Search for the cell housing the specified text and yield its [x, y] center coordinate. 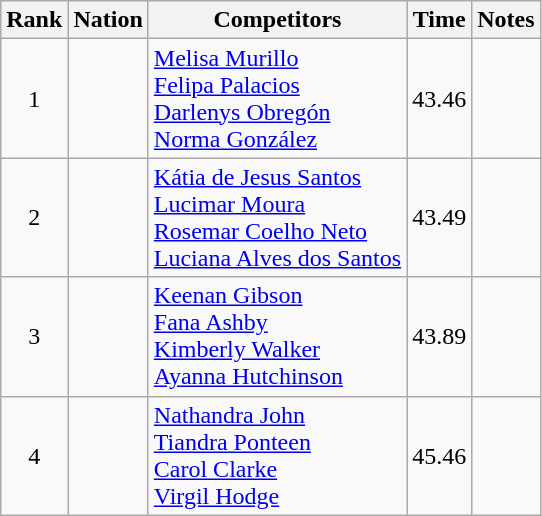
3 [34, 336]
4 [34, 456]
1 [34, 98]
Melisa MurilloFelipa PalaciosDarlenys ObregónNorma González [277, 98]
Time [440, 20]
Nathandra JohnTiandra PonteenCarol ClarkeVirgil Hodge [277, 456]
Rank [34, 20]
Competitors [277, 20]
Notes [506, 20]
43.46 [440, 98]
Kátia de Jesus SantosLucimar MouraRosemar Coelho NetoLuciana Alves dos Santos [277, 218]
Nation [108, 20]
43.49 [440, 218]
Keenan GibsonFana AshbyKimberly WalkerAyanna Hutchinson [277, 336]
43.89 [440, 336]
45.46 [440, 456]
2 [34, 218]
